Capture the cell that displays the provided text and extract its [x, y] central coordinate. 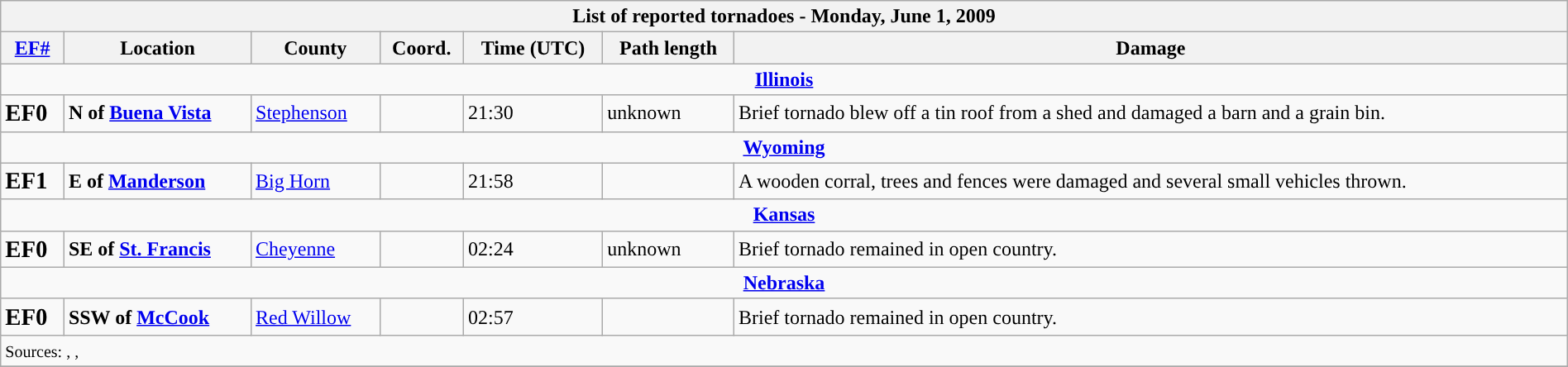
EF1 [33, 181]
Time (UTC) [533, 48]
02:57 [533, 317]
Wyoming [784, 147]
Path length [668, 48]
Stephenson [316, 113]
N of Buena Vista [157, 113]
Red Willow [316, 317]
Nebraska [784, 283]
SE of St. Francis [157, 249]
E of Manderson [157, 181]
Brief tornado blew off a tin roof from a shed and damaged a barn and a grain bin. [1150, 113]
02:24 [533, 249]
Illinois [784, 79]
Big Horn [316, 181]
Location [157, 48]
County [316, 48]
SSW of McCook [157, 317]
EF# [33, 48]
Cheyenne [316, 249]
A wooden corral, trees and fences were damaged and several small vehicles thrown. [1150, 181]
21:58 [533, 181]
21:30 [533, 113]
Coord. [422, 48]
Sources: , , [784, 350]
Kansas [784, 215]
List of reported tornadoes - Monday, June 1, 2009 [784, 17]
Damage [1150, 48]
